Return the [x, y] coordinate for the center point of the cell that contains the specified text.  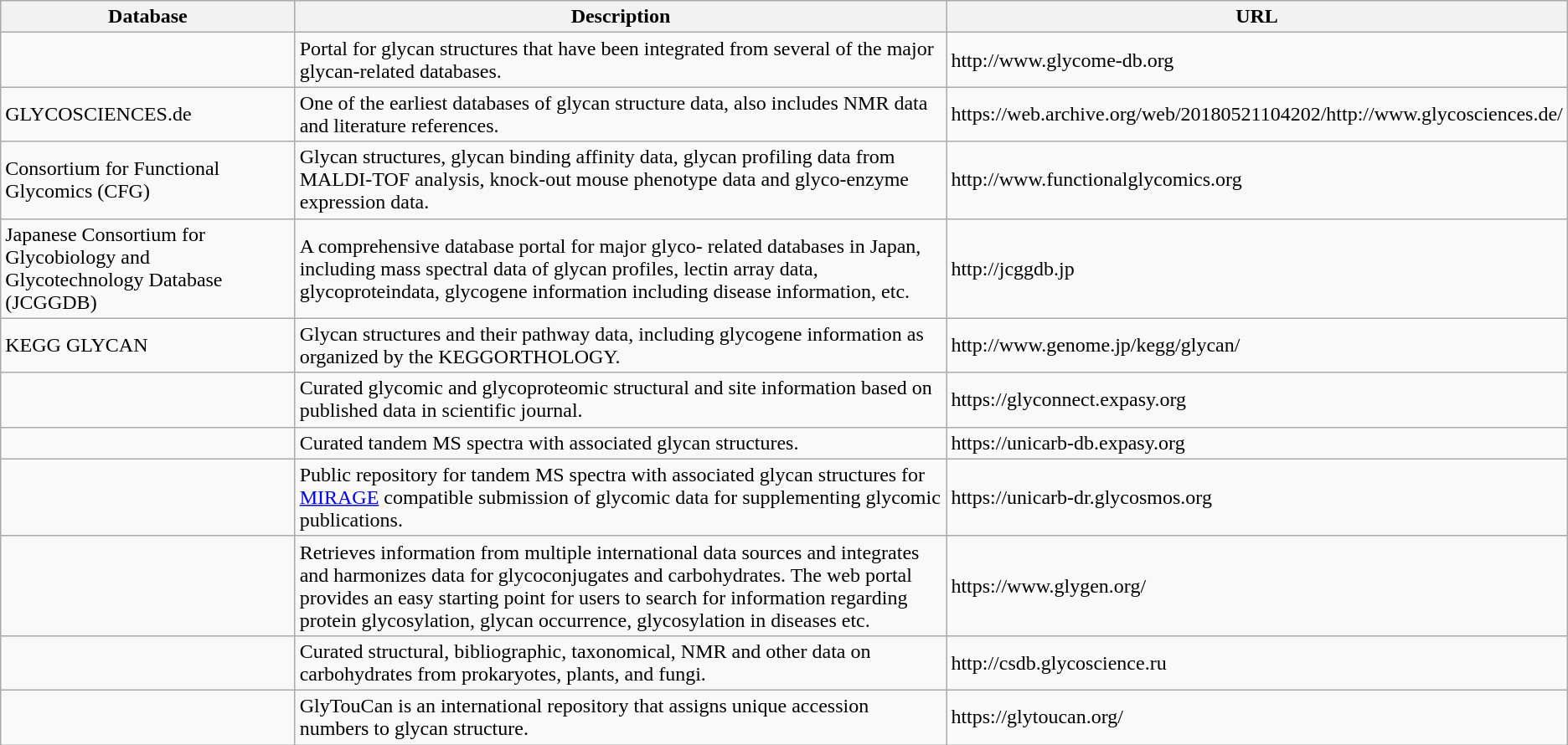
Database [147, 17]
Consortium for Functional Glycomics (CFG) [147, 180]
KEGG GLYCAN [147, 345]
https://web.archive.org/web/20180521104202/http://www.glycosciences.de/ [1256, 114]
URL [1256, 17]
Portal for glycan structures that have been integrated from several of the major glycan-related databases. [621, 60]
http://csdb.glycoscience.ru [1256, 663]
Japanese Consortium for Glycobiology and Glycotechnology Database (JCGGDB) [147, 268]
http://www.glycome-db.org [1256, 60]
https://unicarb-dr.glycosmos.org [1256, 497]
https://www.glygen.org/ [1256, 586]
GLYCOSCIENCES.de [147, 114]
https://glyconnect.expasy.org [1256, 400]
http://www.genome.jp/kegg/glycan/ [1256, 345]
Curated glycomic and glycoproteomic structural and site information based on published data in scientific journal. [621, 400]
One of the earliest databases of glycan structure data, also includes NMR data and literature references. [621, 114]
https://unicarb-db.expasy.org [1256, 443]
Description [621, 17]
http://jcggdb.jp [1256, 268]
Curated structural, bibliographic, taxonomical, NMR and other data on carbohydrates from prokaryotes, plants, and fungi. [621, 663]
Glycan structures and their pathway data, including glycogene information as organized by the KEGGORTHOLOGY. [621, 345]
https://glytoucan.org/ [1256, 717]
GlyTouCan is an international repository that assigns unique accession numbers to glycan structure. [621, 717]
http://www.functionalglycomics.org [1256, 180]
Curated tandem MS spectra with associated glycan structures. [621, 443]
